From the cell containing the given text, extract its center point as [x, y] coordinate. 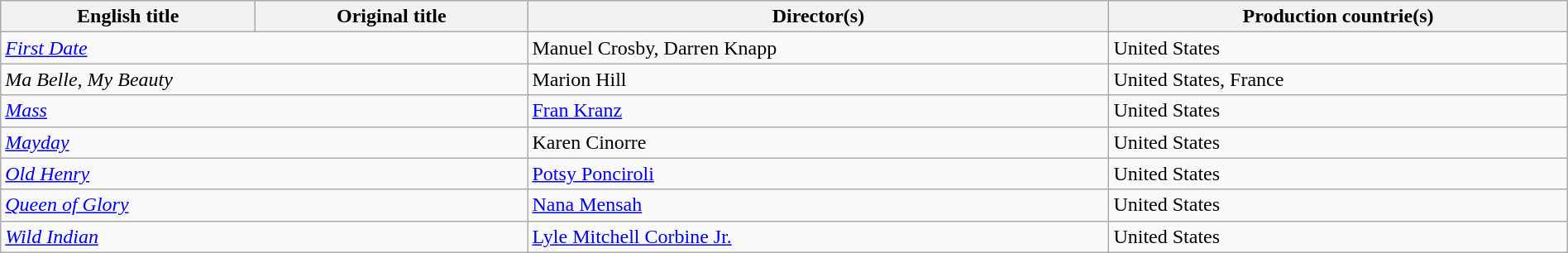
English title [128, 17]
Lyle Mitchell Corbine Jr. [819, 236]
First Date [265, 48]
Wild Indian [265, 236]
Nana Mensah [819, 205]
Original title [392, 17]
Ma Belle, My Beauty [265, 79]
Manuel Crosby, Darren Knapp [819, 48]
Karen Cinorre [819, 142]
Mass [265, 111]
Old Henry [265, 174]
Mayday [265, 142]
Director(s) [819, 17]
Queen of Glory [265, 205]
United States, France [1338, 79]
Production countrie(s) [1338, 17]
Fran Kranz [819, 111]
Marion Hill [819, 79]
Potsy Ponciroli [819, 174]
